Detect which cell encompasses the target text, then output its [X, Y] center coordinate. 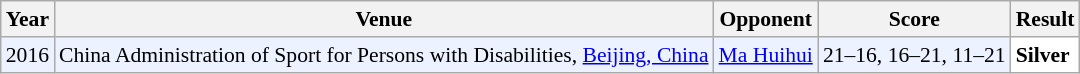
Score [914, 19]
Ma Huihui [766, 55]
Silver [1046, 55]
Venue [384, 19]
Result [1046, 19]
21–16, 16–21, 11–21 [914, 55]
China Administration of Sport for Persons with Disabilities, Beijing, China [384, 55]
Opponent [766, 19]
Year [28, 19]
2016 [28, 55]
